Pinpoint the cell where the given text exists, returning its [x, y] midpoint coordinate. 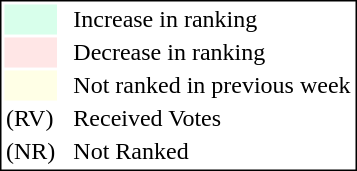
(RV) [30, 119]
Received Votes [212, 119]
Not Ranked [212, 151]
Decrease in ranking [212, 53]
Not ranked in previous week [212, 85]
Increase in ranking [212, 19]
(NR) [30, 151]
